Provide the [x, y] coordinate of the cell's center where the given text is located.  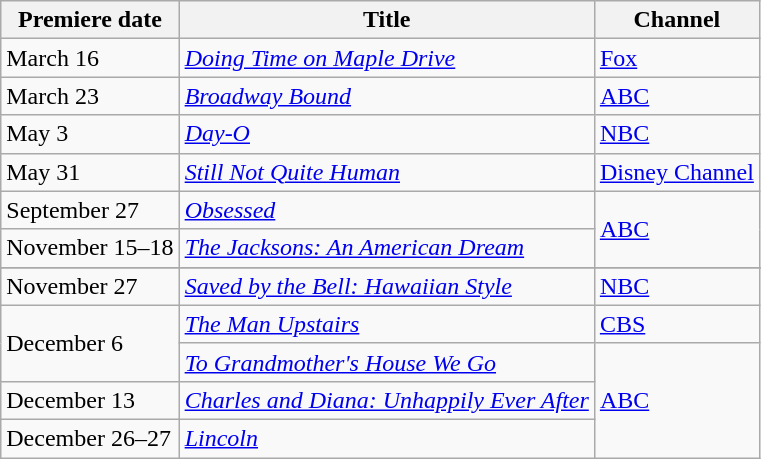
The Jacksons: An American Dream [386, 248]
Still Not Quite Human [386, 172]
Channel [676, 20]
December 13 [90, 400]
Day-O [386, 134]
Doing Time on Maple Drive [386, 58]
Obsessed [386, 210]
December 26–27 [90, 438]
May 31 [90, 172]
March 16 [90, 58]
The Man Upstairs [386, 324]
Broadway Bound [386, 96]
March 23 [90, 96]
Title [386, 20]
Lincoln [386, 438]
Saved by the Bell: Hawaiian Style [386, 286]
November 27 [90, 286]
Premiere date [90, 20]
To Grandmother's House We Go [386, 362]
September 27 [90, 210]
Disney Channel [676, 172]
May 3 [90, 134]
November 15–18 [90, 248]
December 6 [90, 343]
Fox [676, 58]
Charles and Diana: Unhappily Ever After [386, 400]
CBS [676, 324]
